Scan for the cell matching the given text and deliver its [X, Y] coordinate at center. 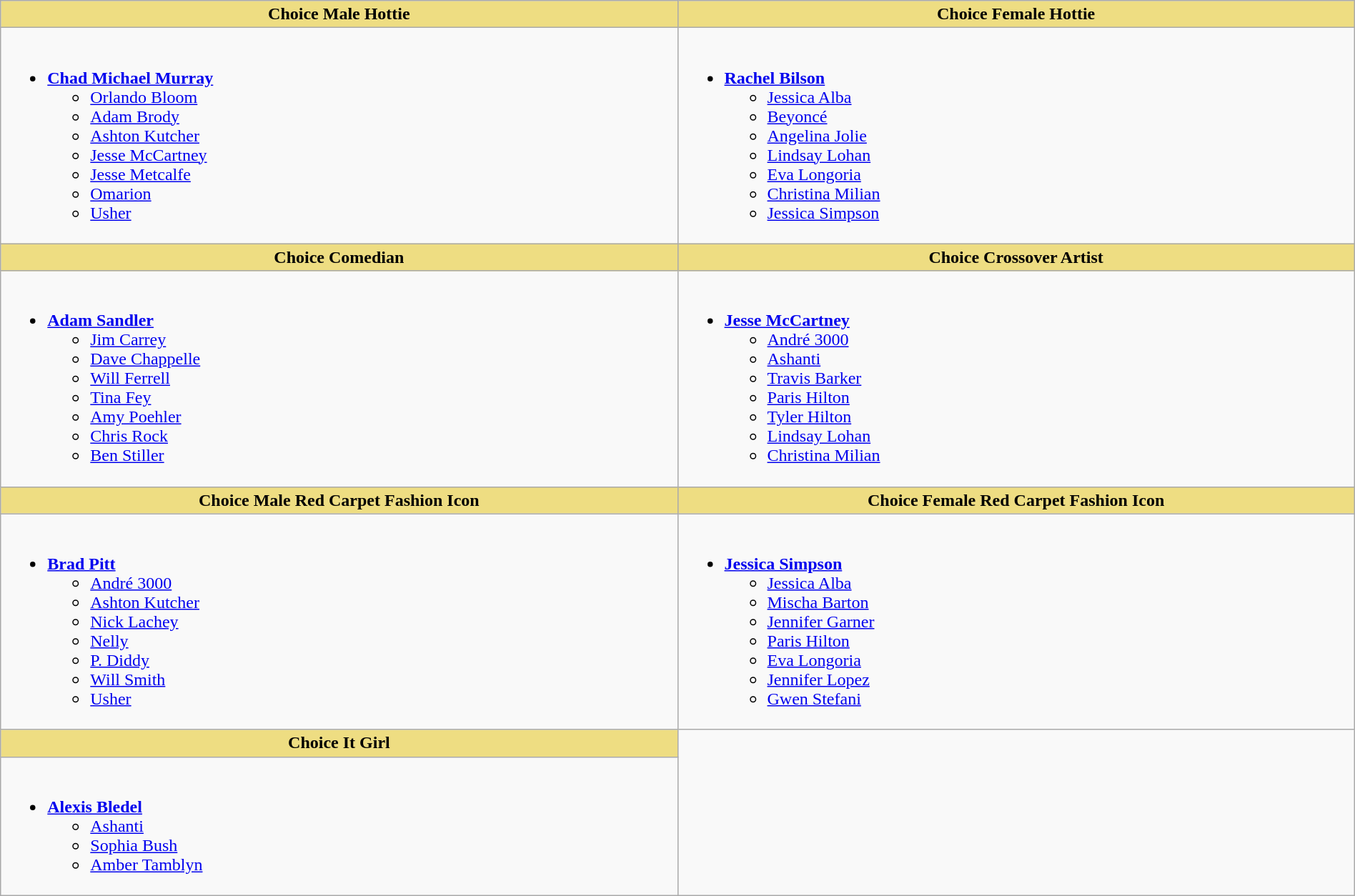
Choice Comedian [339, 257]
Jessica SimpsonJessica AlbaMischa BartonJennifer GarnerParis HiltonEva LongoriaJennifer LopezGwen Stefani [1016, 622]
Choice Female Red Carpet Fashion Icon [1016, 500]
Choice It Girl [339, 743]
Choice Male Hottie [339, 14]
Brad PittAndré 3000Ashton KutcherNick LacheyNellyP. DiddyWill SmithUsher [339, 622]
Alexis BledelAshantiSophia BushAmber Tamblyn [339, 826]
Rachel BilsonJessica AlbaBeyoncéAngelina JolieLindsay LohanEva LongoriaChristina MilianJessica Simpson [1016, 136]
Chad Michael MurrayOrlando BloomAdam BrodyAshton KutcherJesse McCartneyJesse MetcalfeOmarionUsher [339, 136]
Adam SandlerJim CarreyDave ChappelleWill FerrellTina FeyAmy PoehlerChris RockBen Stiller [339, 379]
Choice Crossover Artist [1016, 257]
Choice Female Hottie [1016, 14]
Choice Male Red Carpet Fashion Icon [339, 500]
Jesse McCartneyAndré 3000AshantiTravis BarkerParis HiltonTyler HiltonLindsay LohanChristina Milian [1016, 379]
